Find where the given text appears and provide that cell's center as [X, Y] coordinate. 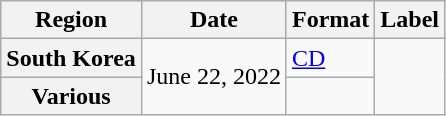
CD [330, 58]
Label [410, 20]
June 22, 2022 [214, 77]
Various [72, 96]
Date [214, 20]
Region [72, 20]
South Korea [72, 58]
Format [330, 20]
